Identify which cell holds the provided text, then report its [X, Y] central coordinate. 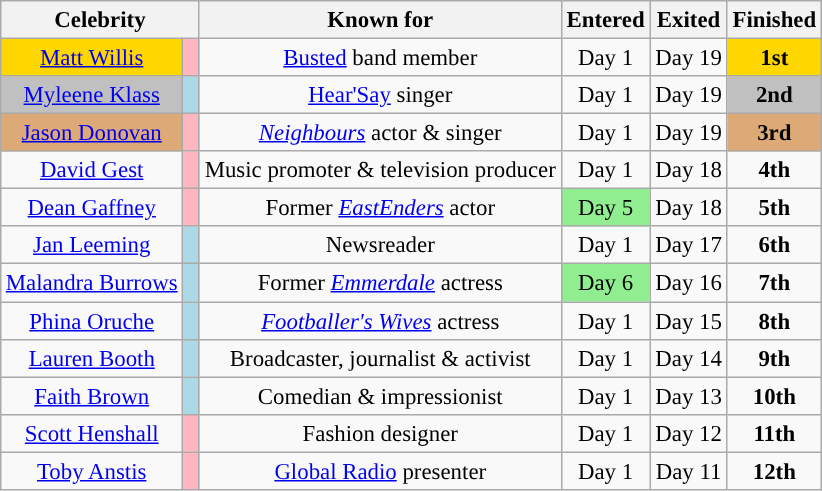
Toby Anstis [92, 471]
Day 5 [606, 208]
Known for [380, 20]
Faith Brown [92, 396]
Myleene Klass [92, 95]
Day 11 [688, 471]
Dean Gaffney [92, 208]
Entered [606, 20]
Day 16 [688, 283]
Day 6 [606, 283]
Comedian & impressionist [380, 396]
4th [774, 170]
2nd [774, 95]
Jason Donovan [92, 133]
Day 17 [688, 245]
10th [774, 396]
1st [774, 57]
Finished [774, 20]
11th [774, 433]
Broadcaster, journalist & activist [380, 358]
Neighbours actor & singer [380, 133]
Matt Willis [92, 57]
Phina Oruche [92, 321]
Day 12 [688, 433]
Malandra Burrows [92, 283]
Celebrity [100, 20]
Day 14 [688, 358]
8th [774, 321]
9th [774, 358]
Exited [688, 20]
Day 13 [688, 396]
Busted band member [380, 57]
6th [774, 245]
12th [774, 471]
Footballer's Wives actress [380, 321]
7th [774, 283]
Former Emmerdale actress [380, 283]
Jan Leeming [92, 245]
Music promoter & television producer [380, 170]
5th [774, 208]
David Gest [92, 170]
Hear'Say singer [380, 95]
Global Radio presenter [380, 471]
Day 15 [688, 321]
Fashion designer [380, 433]
Newsreader [380, 245]
Lauren Booth [92, 358]
Scott Henshall [92, 433]
Former EastEnders actor [380, 208]
3rd [774, 133]
